Pinpoint the cell where the given text exists, returning its [x, y] midpoint coordinate. 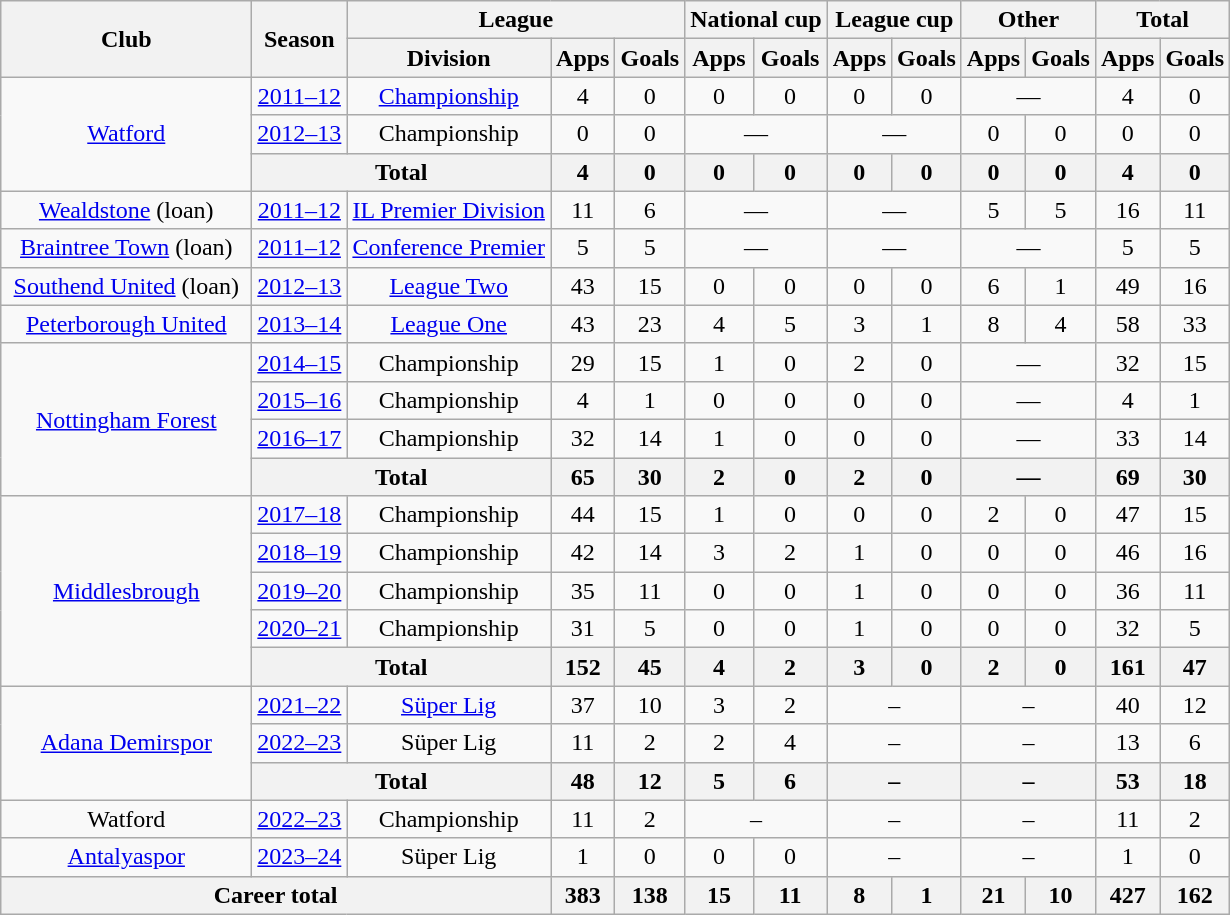
2021–22 [300, 705]
36 [1127, 591]
IL Premier Division [449, 210]
46 [1127, 553]
35 [583, 591]
Wealdstone (loan) [126, 210]
Adana Demirspor [126, 743]
49 [1127, 286]
Middlesbrough [126, 591]
2014–15 [300, 362]
2020–21 [300, 629]
40 [1127, 705]
13 [1127, 743]
23 [650, 324]
Conference Premier [449, 248]
2013–14 [300, 324]
21 [993, 895]
National cup [756, 20]
Peterborough United [126, 324]
Antalyaspor [126, 857]
138 [650, 895]
Career total [276, 895]
48 [583, 781]
152 [583, 667]
2018–19 [300, 553]
2016–17 [300, 438]
161 [1127, 667]
2015–16 [300, 400]
42 [583, 553]
65 [583, 477]
162 [1195, 895]
37 [583, 705]
18 [1195, 781]
29 [583, 362]
Braintree Town (loan) [126, 248]
League Two [449, 286]
53 [1127, 781]
Nottingham Forest [126, 419]
2017–18 [300, 515]
383 [583, 895]
31 [583, 629]
427 [1127, 895]
69 [1127, 477]
League [516, 20]
45 [650, 667]
Club [126, 39]
Southend United (loan) [126, 286]
Season [300, 39]
Division [449, 58]
2023–24 [300, 857]
58 [1127, 324]
League One [449, 324]
44 [583, 515]
2019–20 [300, 591]
Other [1028, 20]
League cup [894, 20]
